Output the (x, y) coordinate of the center of the cell containing the given text.  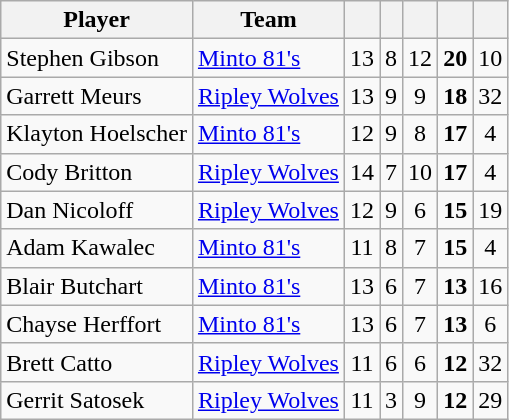
Blair Butchart (97, 286)
Player (97, 20)
18 (456, 96)
14 (362, 172)
Garrett Meurs (97, 96)
Gerrit Satosek (97, 400)
3 (392, 400)
Brett Catto (97, 362)
20 (456, 58)
19 (490, 210)
Klayton Hoelscher (97, 134)
16 (490, 286)
Chayse Herffort (97, 324)
Cody Britton (97, 172)
29 (490, 400)
Dan Nicoloff (97, 210)
Team (268, 20)
Adam Kawalec (97, 248)
Stephen Gibson (97, 58)
